Provide the [X, Y] coordinate of the cell's center where the given text is located.  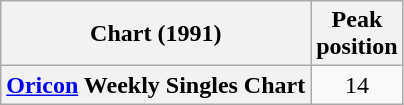
Chart (1991) [156, 34]
Peakposition [357, 34]
14 [357, 85]
Oricon Weekly Singles Chart [156, 85]
